Pinpoint the cell where the given text exists, returning its (x, y) midpoint coordinate. 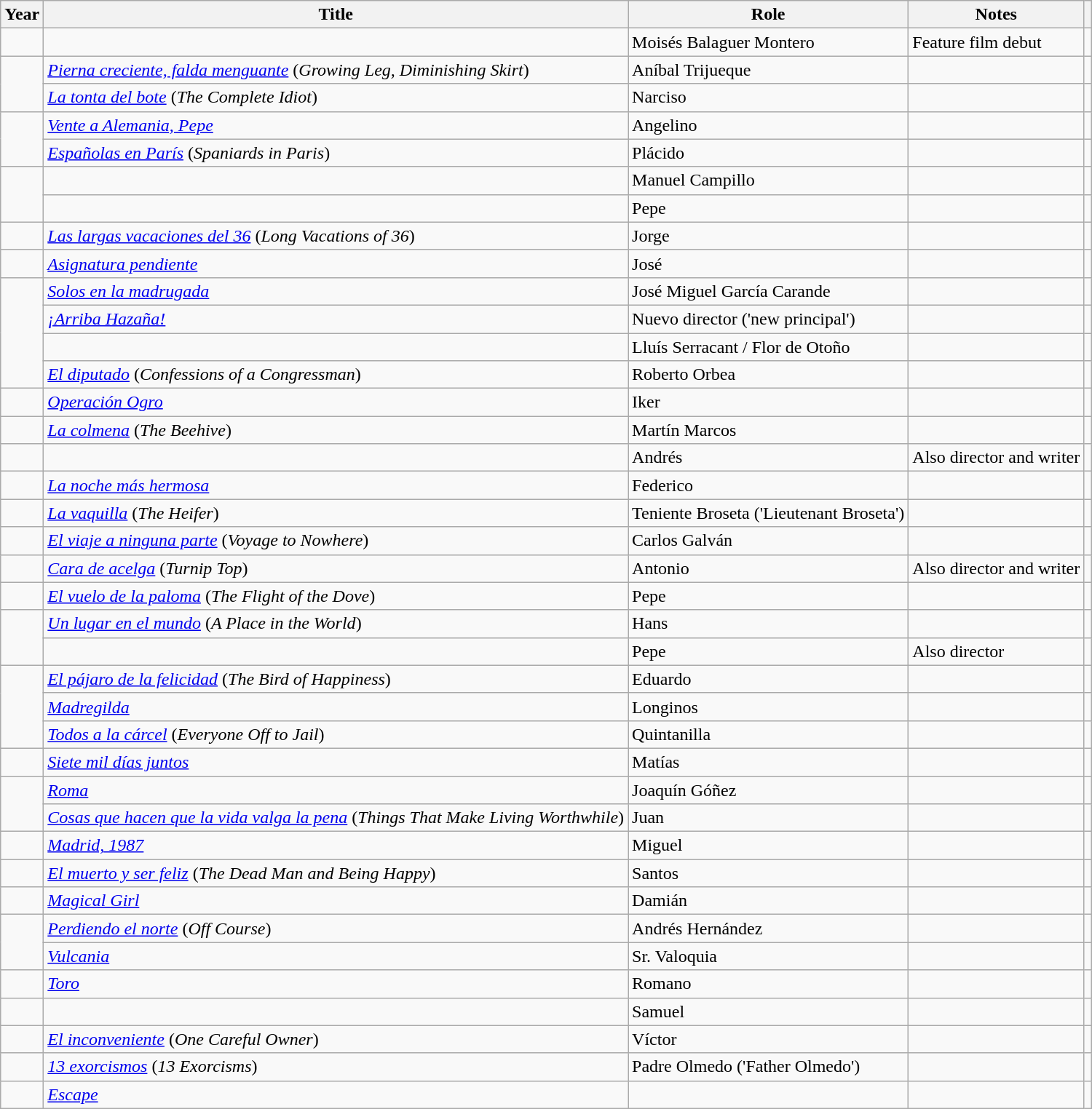
Vulcania (336, 956)
Title (336, 15)
Sr. Valoquia (769, 956)
Perdiendo el norte (Off Course) (336, 929)
¡Arriba Hazaña! (336, 319)
Pierna creciente, falda menguante (Growing Leg, Diminishing Skirt) (336, 70)
Matías (769, 762)
Toro (336, 984)
El diputado (Confessions of a Congressman) (336, 375)
Padre Olmedo ('Father Olmedo') (769, 1067)
Plácido (769, 153)
Damián (769, 901)
Lluís Serracant / Flor de Otoño (769, 347)
Year (22, 15)
Antonio (769, 568)
La noche más hermosa (336, 485)
El inconveniente (One Careful Owner) (336, 1039)
Quintanilla (769, 734)
El vuelo de la paloma (The Flight of the Dove) (336, 596)
Roberto Orbea (769, 375)
Operación Ogro (336, 402)
Un lugar en el mundo (A Place in the World) (336, 624)
13 exorcismos (13 Exorcisms) (336, 1067)
Roma (336, 790)
Carlos Galván (769, 541)
La tonta del bote (The Complete Idiot) (336, 98)
Angelino (769, 125)
Madregilda (336, 707)
Madrid, 1987 (336, 846)
Eduardo (769, 679)
Role (769, 15)
Narciso (769, 98)
Romano (769, 984)
Las largas vacaciones del 36 (Long Vacations of 36) (336, 236)
Hans (769, 624)
Españolas en París (Spaniards in Paris) (336, 153)
Andrés Hernández (769, 929)
Santos (769, 873)
Aníbal Trijueque (769, 70)
José (769, 263)
El viaje a ninguna parte (Voyage to Nowhere) (336, 541)
Miguel (769, 846)
Jorge (769, 236)
Escape (336, 1094)
Vente a Alemania, Pepe (336, 125)
Juan (769, 818)
Magical Girl (336, 901)
Asignatura pendiente (336, 263)
Samuel (769, 1011)
Víctor (769, 1039)
Cara de acelga (Turnip Top) (336, 568)
Notes (996, 15)
Iker (769, 402)
Todos a la cárcel (Everyone Off to Jail) (336, 734)
El pájaro de la felicidad (The Bird of Happiness) (336, 679)
La colmena (The Beehive) (336, 430)
José Miguel García Carande (769, 291)
Andrés (769, 458)
Martín Marcos (769, 430)
Solos en la madrugada (336, 291)
Cosas que hacen que la vida valga la pena (Things That Make Living Worthwhile) (336, 818)
La vaquilla (The Heifer) (336, 513)
Longinos (769, 707)
Teniente Broseta ('Lieutenant Broseta') (769, 513)
Federico (769, 485)
Joaquín Góñez (769, 790)
Siete mil días juntos (336, 762)
Nuevo director ('new principal') (769, 319)
Manuel Campillo (769, 180)
Feature film debut (996, 42)
Moisés Balaguer Montero (769, 42)
El muerto y ser feliz (The Dead Man and Being Happy) (336, 873)
Also director (996, 651)
